Detect which cell encompasses the target text, then output its [x, y] center coordinate. 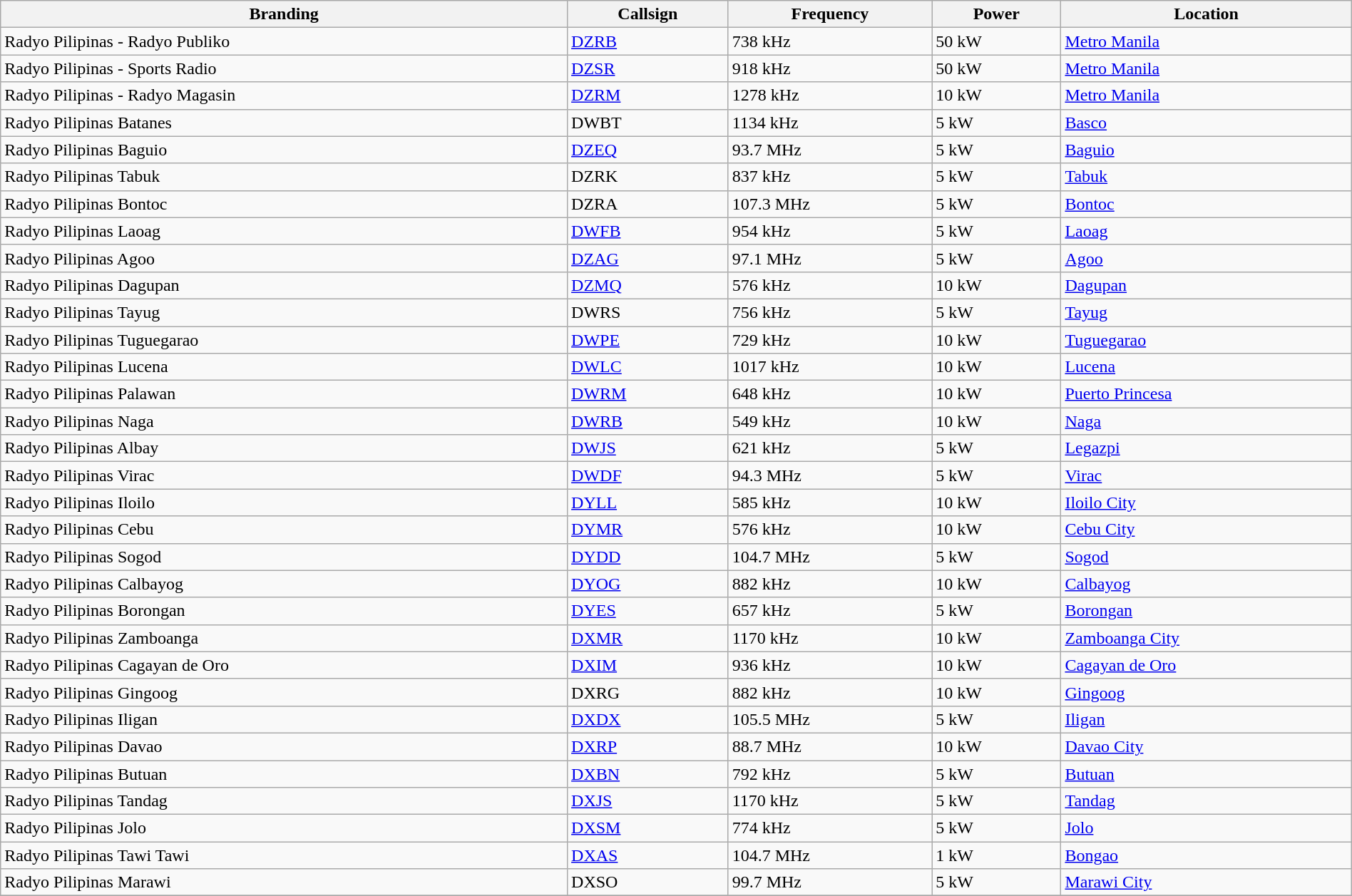
Branding [284, 14]
837 kHz [830, 177]
Tandag [1207, 801]
Radyo Pilipinas Iligan [284, 719]
Naga [1207, 421]
Radyo Pilipinas Virac [284, 475]
Frequency [830, 14]
DXJS [648, 801]
Radyo Pilipinas Agoo [284, 258]
DWLC [648, 367]
Radyo Pilipinas - Radyo Publiko [284, 41]
DXRG [648, 692]
Marawi City [1207, 882]
Radyo Pilipinas Zamboanga [284, 638]
Radyo Pilipinas Dagupan [284, 285]
Bongao [1207, 855]
DWFB [648, 231]
DXSO [648, 882]
Location [1207, 14]
Radyo Pilipinas Borongan [284, 611]
Power [997, 14]
DWDF [648, 475]
Tabuk [1207, 177]
93.7 MHz [830, 150]
1 kW [997, 855]
DWJS [648, 448]
DXRP [648, 746]
Tayug [1207, 312]
Legazpi [1207, 448]
792 kHz [830, 773]
105.5 MHz [830, 719]
88.7 MHz [830, 746]
Iligan [1207, 719]
DXSM [648, 828]
936 kHz [830, 665]
918 kHz [830, 68]
Butuan [1207, 773]
DWBT [648, 123]
Radyo Pilipinas Calbayog [284, 584]
1017 kHz [830, 367]
Radyo Pilipinas Tawi Tawi [284, 855]
Basco [1207, 123]
Dagupan [1207, 285]
Radyo Pilipinas Bontoc [284, 204]
738 kHz [830, 41]
DZRB [648, 41]
648 kHz [830, 394]
Lucena [1207, 367]
657 kHz [830, 611]
Tuguegarao [1207, 340]
DWRB [648, 421]
Radyo Pilipinas Gingoog [284, 692]
Radyo Pilipinas Tabuk [284, 177]
99.7 MHz [830, 882]
DYOG [648, 584]
Agoo [1207, 258]
729 kHz [830, 340]
Radyo Pilipinas Iloilo [284, 503]
Cagayan de Oro [1207, 665]
Radyo Pilipinas Tayug [284, 312]
Radyo Pilipinas Davao [284, 746]
Davao City [1207, 746]
Cebu City [1207, 530]
Bontoc [1207, 204]
Zamboanga City [1207, 638]
Radyo Pilipinas Sogod [284, 557]
DXAS [648, 855]
Radyo Pilipinas Laoag [284, 231]
Radyo Pilipinas Cebu [284, 530]
756 kHz [830, 312]
Jolo [1207, 828]
DYLL [648, 503]
Radyo Pilipinas Lucena [284, 367]
Radyo Pilipinas Cagayan de Oro [284, 665]
Puerto Princesa [1207, 394]
DZAG [648, 258]
Radyo Pilipinas Tandag [284, 801]
1278 kHz [830, 96]
DZEQ [648, 150]
97.1 MHz [830, 258]
Sogod [1207, 557]
DYDD [648, 557]
Radyo Pilipinas Butuan [284, 773]
Radyo Pilipinas - Radyo Magasin [284, 96]
Radyo Pilipinas Batanes [284, 123]
DYMR [648, 530]
Borongan [1207, 611]
Radyo Pilipinas Albay [284, 448]
DZRK [648, 177]
DXMR [648, 638]
Virac [1207, 475]
Baguio [1207, 150]
Callsign [648, 14]
DWRM [648, 394]
DZRM [648, 96]
DZMQ [648, 285]
107.3 MHz [830, 204]
Radyo Pilipinas - Sports Radio [284, 68]
DWPE [648, 340]
DWRS [648, 312]
DYES [648, 611]
DXIM [648, 665]
DZRA [648, 204]
DXDX [648, 719]
Radyo Pilipinas Palawan [284, 394]
Radyo Pilipinas Jolo [284, 828]
DXBN [648, 773]
621 kHz [830, 448]
Radyo Pilipinas Naga [284, 421]
585 kHz [830, 503]
954 kHz [830, 231]
774 kHz [830, 828]
DZSR [648, 68]
Radyo Pilipinas Tuguegarao [284, 340]
Radyo Pilipinas Marawi [284, 882]
Radyo Pilipinas Baguio [284, 150]
Laoag [1207, 231]
94.3 MHz [830, 475]
549 kHz [830, 421]
Calbayog [1207, 584]
Gingoog [1207, 692]
Iloilo City [1207, 503]
1134 kHz [830, 123]
